Find where the given text appears and provide that cell's center as [x, y] coordinate. 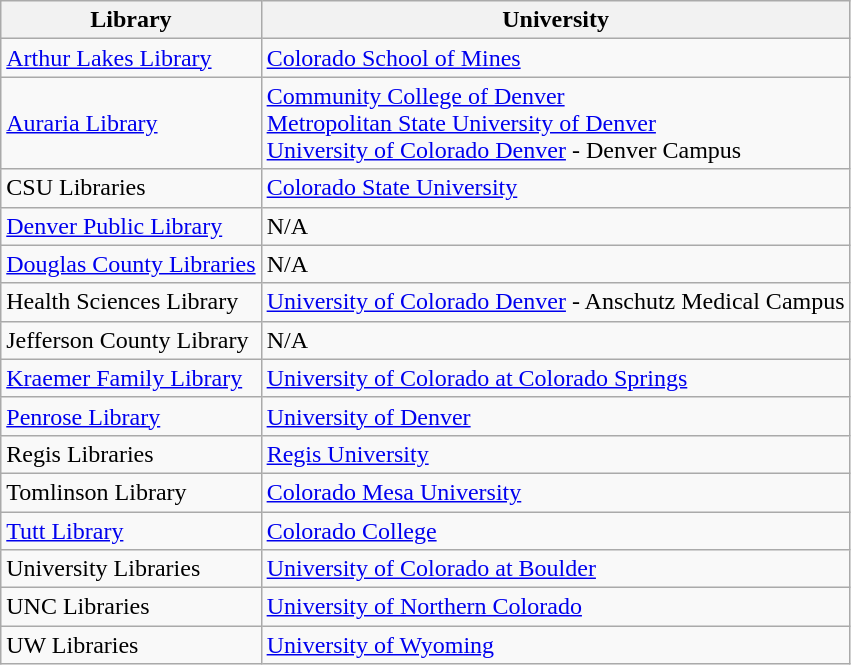
Colorado School of Mines [556, 58]
Community College of DenverMetropolitan State University of DenverUniversity of Colorado Denver - Denver Campus [556, 123]
UW Libraries [131, 645]
Denver Public Library [131, 226]
Colorado Mesa University [556, 492]
Colorado State University [556, 188]
University of Colorado at Boulder [556, 569]
Library [131, 20]
University of Colorado Denver - Anschutz Medical Campus [556, 302]
Jefferson County Library [131, 340]
UNC Libraries [131, 607]
University Libraries [131, 569]
Tutt Library [131, 531]
Regis Libraries [131, 454]
Arthur Lakes Library [131, 58]
University [556, 20]
University of Northern Colorado [556, 607]
University of Wyoming [556, 645]
Douglas County Libraries [131, 264]
University of Denver [556, 416]
Health Sciences Library [131, 302]
University of Colorado at Colorado Springs [556, 378]
Penrose Library [131, 416]
Regis University [556, 454]
CSU Libraries [131, 188]
Colorado College [556, 531]
Kraemer Family Library [131, 378]
Tomlinson Library [131, 492]
Auraria Library [131, 123]
